Locate the cell with the specified text and output its [x, y] center coordinate. 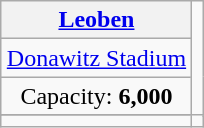
Donawitz Stadium [96, 58]
Leoben [96, 20]
Capacity: 6,000 [96, 96]
